Detect which cell encompasses the target text, then output its (X, Y) center coordinate. 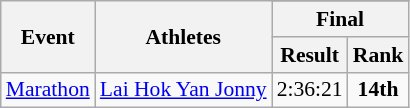
Lai Hok Yan Jonny (184, 90)
Athletes (184, 36)
Event (48, 36)
Final (340, 19)
Rank (378, 55)
Marathon (48, 90)
Result (310, 55)
14th (378, 90)
2:36:21 (310, 90)
